Locate the cell with the specified text and output its [X, Y] center coordinate. 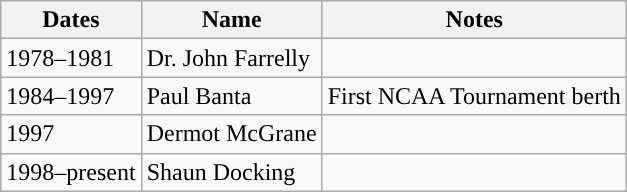
Dermot McGrane [232, 134]
1997 [71, 134]
Paul Banta [232, 96]
Shaun Docking [232, 172]
1978–1981 [71, 58]
Dr. John Farrelly [232, 58]
First NCAA Tournament berth [474, 96]
Name [232, 20]
1984–1997 [71, 96]
Notes [474, 20]
1998–present [71, 172]
Dates [71, 20]
